Return the [X, Y] coordinate for the center point of the cell that contains the specified text.  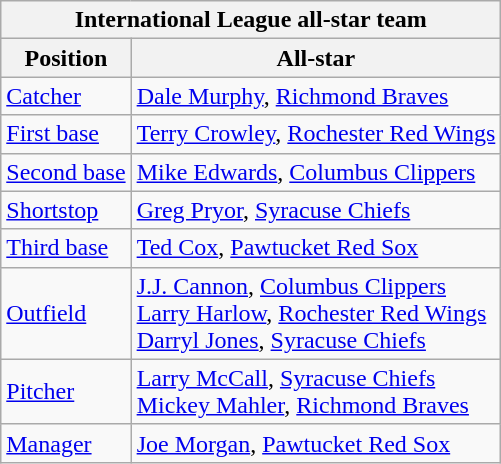
Larry McCall, Syracuse Chiefs Mickey Mahler, Richmond Braves [316, 392]
Ted Cox, Pawtucket Red Sox [316, 248]
All-star [316, 58]
Second base [66, 172]
Dale Murphy, Richmond Braves [316, 96]
Joe Morgan, Pawtucket Red Sox [316, 443]
Shortstop [66, 210]
Mike Edwards, Columbus Clippers [316, 172]
Manager [66, 443]
Third base [66, 248]
J.J. Cannon, Columbus Clippers Larry Harlow, Rochester Red Wings Darryl Jones, Syracuse Chiefs [316, 313]
International League all-star team [251, 20]
Pitcher [66, 392]
First base [66, 134]
Position [66, 58]
Greg Pryor, Syracuse Chiefs [316, 210]
Catcher [66, 96]
Outfield [66, 313]
Terry Crowley, Rochester Red Wings [316, 134]
